Pinpoint the cell where the given text exists, returning its [X, Y] midpoint coordinate. 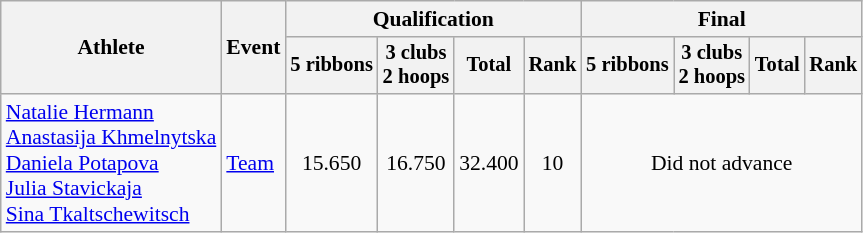
10 [553, 163]
16.750 [416, 163]
Team [253, 163]
Final [722, 19]
15.650 [331, 163]
Athlete [112, 48]
Qualification [433, 19]
Event [253, 48]
Natalie HermannAnastasija KhmelnytskaDaniela PotapovaJulia StavickajaSina Tkaltschewitsch [112, 163]
Did not advance [722, 163]
32.400 [488, 163]
